Determine the (x, y) coordinate at the center of the cell enclosing the given text.  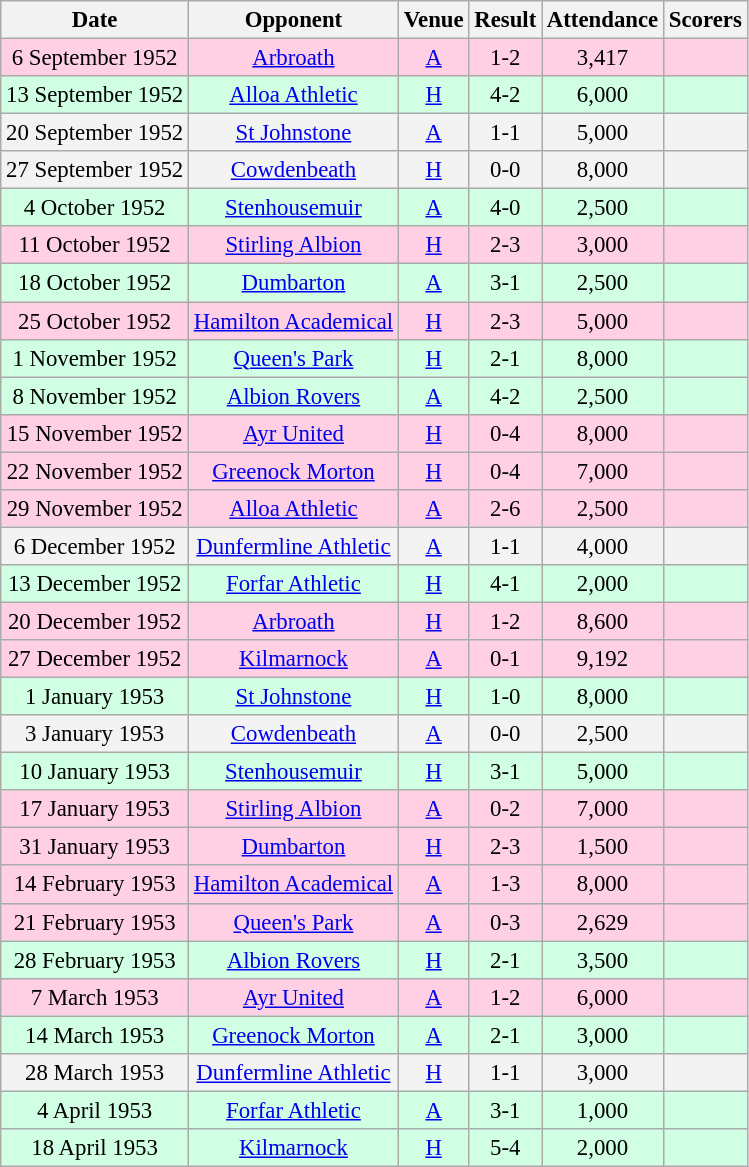
Attendance (603, 20)
6 December 1952 (95, 546)
1,500 (603, 847)
1 January 1953 (95, 697)
3,417 (603, 58)
29 November 1952 (95, 509)
31 January 1953 (95, 847)
11 October 1952 (95, 245)
8,600 (603, 621)
14 March 1953 (95, 1035)
4,000 (603, 546)
13 December 1952 (95, 584)
Opponent (294, 20)
8 November 1952 (95, 396)
Scorers (705, 20)
4-1 (506, 584)
28 February 1953 (95, 960)
10 January 1953 (95, 772)
6 September 1952 (95, 58)
5-4 (506, 1148)
2-6 (506, 509)
0-2 (506, 809)
1-3 (506, 885)
14 February 1953 (95, 885)
27 December 1952 (95, 659)
27 September 1952 (95, 170)
Date (95, 20)
Result (506, 20)
20 December 1952 (95, 621)
4 April 1953 (95, 1110)
20 September 1952 (95, 133)
3,500 (603, 960)
3 January 1953 (95, 734)
1,000 (603, 1110)
13 September 1952 (95, 95)
Venue (434, 20)
2,629 (603, 922)
17 January 1953 (95, 809)
28 March 1953 (95, 1073)
22 November 1952 (95, 471)
0-1 (506, 659)
0-3 (506, 922)
18 April 1953 (95, 1148)
4-0 (506, 208)
15 November 1952 (95, 433)
1-0 (506, 697)
9,192 (603, 659)
21 February 1953 (95, 922)
1 November 1952 (95, 358)
25 October 1952 (95, 321)
7 March 1953 (95, 997)
18 October 1952 (95, 283)
4 October 1952 (95, 208)
